Find where the given text appears and provide that cell's center as [X, Y] coordinate. 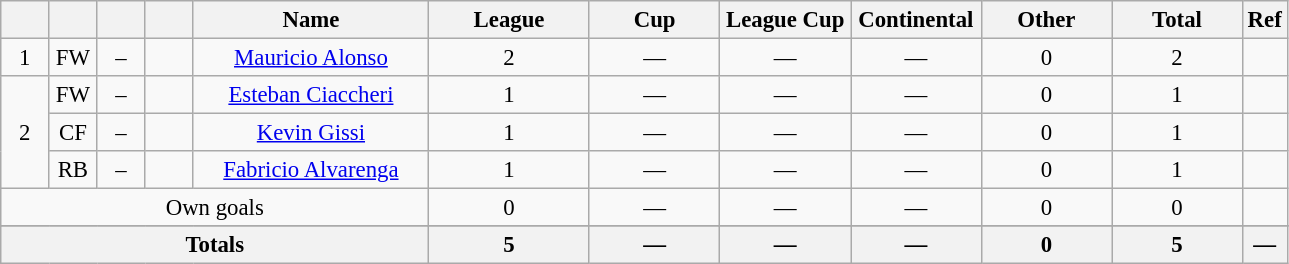
Total [1178, 20]
Other [1046, 20]
CF [73, 133]
League Cup [786, 20]
Ref [1264, 20]
Totals [215, 245]
Kevin Gissi [311, 133]
Continental [916, 20]
Mauricio Alonso [311, 58]
Cup [654, 20]
RB [73, 170]
Fabricio Alvarenga [311, 170]
Own goals [215, 208]
Name [311, 20]
Esteban Ciaccheri [311, 95]
League [510, 20]
